Return (x, y) of the center of cell containing provided text 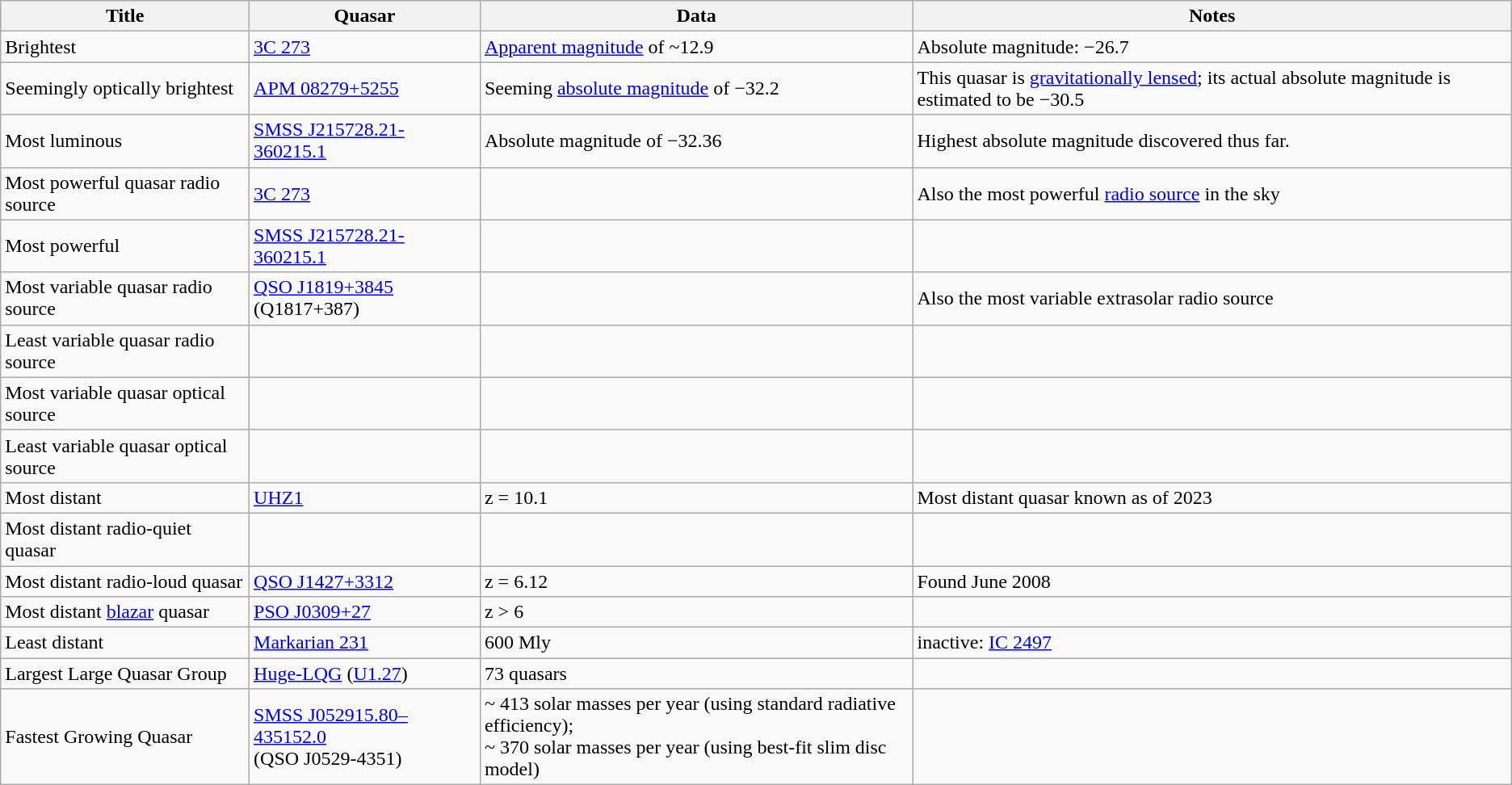
Most distant (125, 497)
Notes (1212, 16)
Absolute magnitude: −26.7 (1212, 47)
Title (125, 16)
Also the most powerful radio source in the sky (1212, 194)
Most distant blazar quasar (125, 612)
Huge-LQG (U1.27) (365, 674)
inactive: IC 2497 (1212, 643)
Quasar (365, 16)
Fastest Growing Quasar (125, 737)
Most distant radio-loud quasar (125, 581)
Absolute magnitude of −32.36 (696, 141)
Brightest (125, 47)
Data (696, 16)
Markarian 231 (365, 643)
Highest absolute magnitude discovered thus far. (1212, 141)
~ 413 solar masses per year (using standard radiative efficiency);~ 370 solar masses per year (using best-fit slim disc model) (696, 737)
73 quasars (696, 674)
Least variable quasar optical source (125, 455)
UHZ1 (365, 497)
Seeming absolute magnitude of −32.2 (696, 89)
PSO J0309+27 (365, 612)
QSO J1427+3312 (365, 581)
z = 10.1 (696, 497)
600 Mly (696, 643)
z = 6.12 (696, 581)
Most distant radio-quiet quasar (125, 539)
QSO J1819+3845 (Q1817+387) (365, 299)
Seemingly optically brightest (125, 89)
Most luminous (125, 141)
APM 08279+5255 (365, 89)
Least distant (125, 643)
Largest Large Quasar Group (125, 674)
z > 6 (696, 612)
Most distant quasar known as of 2023 (1212, 497)
This quasar is gravitationally lensed; its actual absolute magnitude is estimated to be −30.5 (1212, 89)
Most powerful quasar radio source (125, 194)
Also the most variable extrasolar radio source (1212, 299)
Least variable quasar radio source (125, 351)
Most powerful (125, 246)
Apparent magnitude of ~12.9 (696, 47)
Found June 2008 (1212, 581)
Most variable quasar radio source (125, 299)
Most variable quasar optical source (125, 404)
SMSS J052915.80–435152.0(QSO J0529-4351) (365, 737)
